Identify which cell holds the provided text, then report its (x, y) central coordinate. 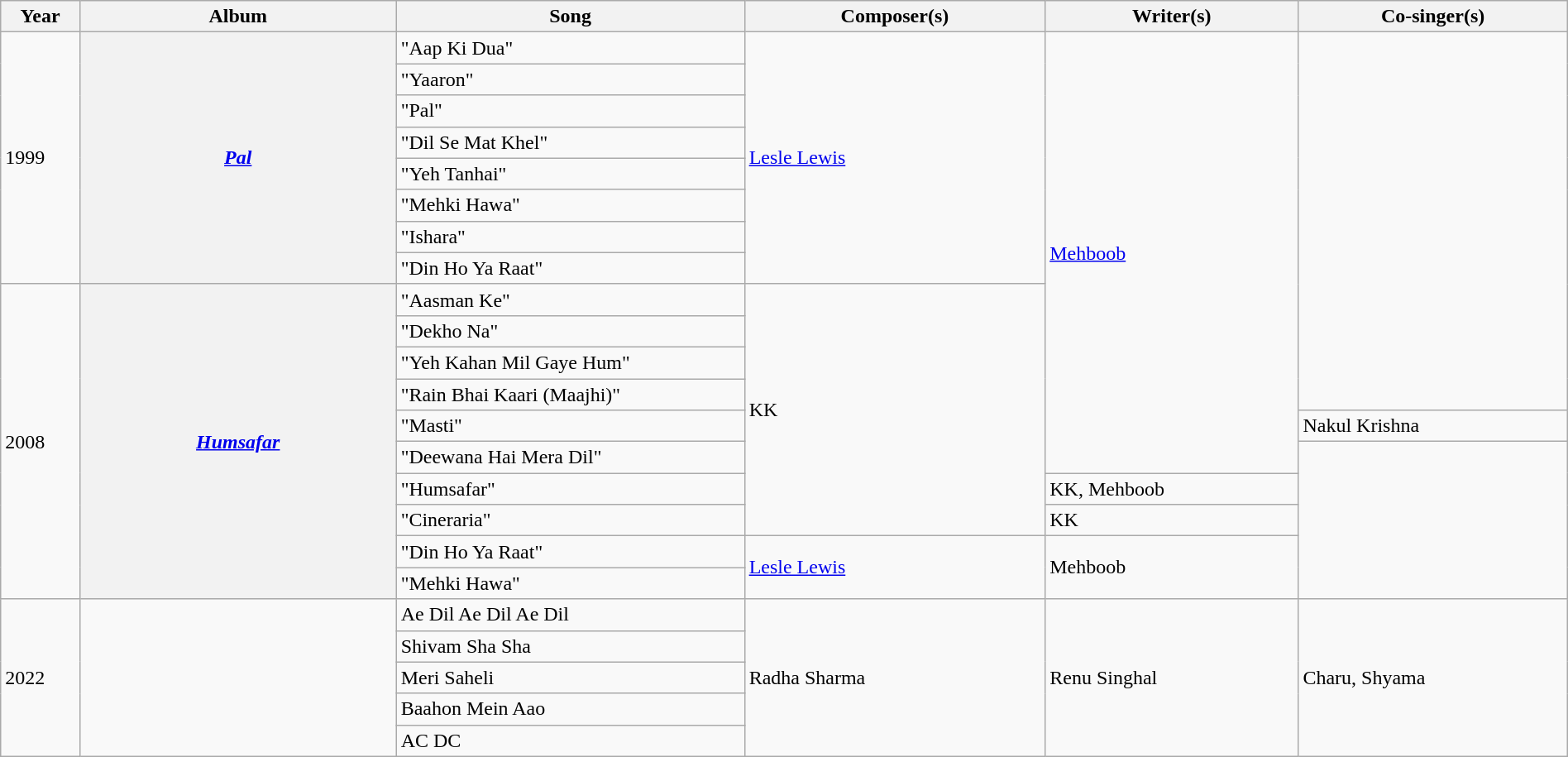
"Pal" (571, 111)
"Yaaron" (571, 79)
Ae Dil Ae Dil Ae Dil (571, 615)
Charu, Shyama (1432, 678)
Pal (238, 158)
"Rain Bhai Kaari (Maajhi)" (571, 395)
"Masti" (571, 426)
"Deewana Hai Mera Dil" (571, 458)
"Ishara" (571, 237)
2008 (41, 442)
Meri Saheli (571, 678)
KK, Mehboob (1172, 489)
Baahon Mein Aao (571, 709)
"Humsafar" (571, 489)
Renu Singhal (1172, 678)
"Aasman Ke" (571, 299)
"Yeh Tanhai" (571, 174)
Composer(s) (895, 17)
"Dekho Na" (571, 331)
Song (571, 17)
Radha Sharma (895, 678)
"Cineraria" (571, 520)
Humsafar (238, 442)
1999 (41, 158)
Shivam Sha Sha (571, 646)
"Yeh Kahan Mil Gaye Hum" (571, 362)
Writer(s) (1172, 17)
Nakul Krishna (1432, 426)
"Dil Se Mat Khel" (571, 142)
Co-singer(s) (1432, 17)
Year (41, 17)
2022 (41, 678)
"Aap Ki Dua" (571, 48)
AC DC (571, 740)
Album (238, 17)
